Detect which cell encompasses the target text, then output its [x, y] center coordinate. 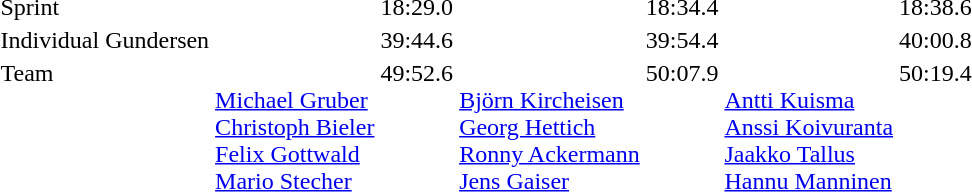
39:44.6 [417, 40]
39:54.4 [682, 40]
